Provide the (x, y) coordinate of the cell's center where the given text is located.  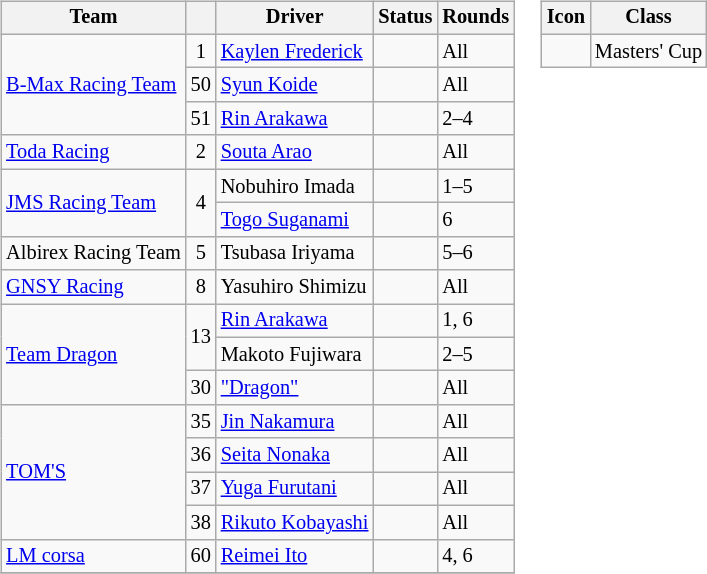
50 (201, 85)
Togo Suganami (295, 220)
2–4 (476, 119)
51 (201, 119)
38 (201, 522)
Nobuhiro Imada (295, 186)
Rikuto Kobayashi (295, 522)
Reimei Ito (295, 556)
5–6 (476, 253)
Icon (566, 18)
Toda Racing (94, 152)
35 (201, 422)
Driver (295, 18)
GNSY Racing (94, 287)
30 (201, 388)
36 (201, 455)
Rounds (476, 18)
Tsubasa Iriyama (295, 253)
6 (476, 220)
Albirex Racing Team (94, 253)
Kaylen Frederick (295, 51)
"Dragon" (295, 388)
1, 6 (476, 321)
2 (201, 152)
60 (201, 556)
Status (405, 18)
JMS Racing Team (94, 202)
Makoto Fujiwara (295, 354)
Syun Koide (295, 85)
Yasuhiro Shimizu (295, 287)
Seita Nonaka (295, 455)
Yuga Furutani (295, 489)
5 (201, 253)
Class (648, 18)
13 (201, 338)
37 (201, 489)
TOM'S (94, 472)
B-Max Racing Team (94, 84)
2–5 (476, 354)
1 (201, 51)
Team (94, 18)
Masters' Cup (648, 51)
Team Dragon (94, 354)
1–5 (476, 186)
8 (201, 287)
4, 6 (476, 556)
4 (201, 202)
LM corsa (94, 556)
Souta Arao (295, 152)
Jin Nakamura (295, 422)
